Pinpoint the cell where the given text exists, returning its [X, Y] midpoint coordinate. 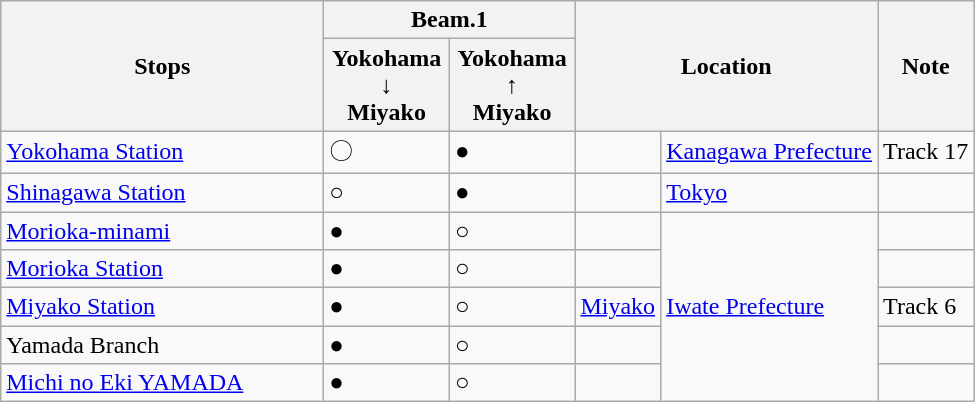
〇 [387, 152]
Note [926, 66]
Kanagawa Prefecture [770, 152]
Tokyo [770, 192]
Miyako Station [162, 307]
Miyako [618, 307]
Location [726, 66]
Morioka-minami [162, 231]
Yokohama↑Miyako [512, 85]
Yokohama↓Miyako [387, 85]
Morioka Station [162, 269]
Beam.1 [450, 20]
Yamada Branch [162, 345]
Shinagawa Station [162, 192]
Michi no Eki YAMADA [162, 383]
Yokohama Station [162, 152]
Track 17 [926, 152]
Track 6 [926, 307]
Stops [162, 66]
Iwate Prefecture [770, 307]
